Extract the (X, Y) coordinate from the center of the cell holding the provided text.  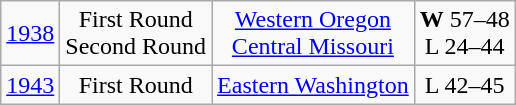
1938 (30, 34)
L 42–45 (464, 85)
1943 (30, 85)
Western OregonCentral Missouri (314, 34)
First Round (136, 85)
Eastern Washington (314, 85)
First RoundSecond Round (136, 34)
W 57–48L 24–44 (464, 34)
